From the cell containing the given text, extract its center point as (x, y) coordinate. 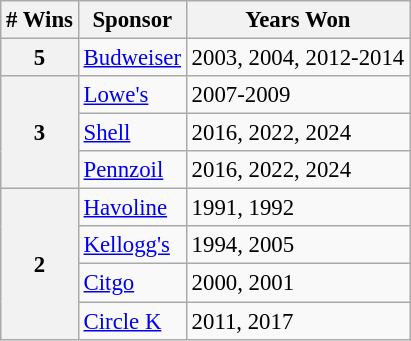
Lowe's (132, 95)
2011, 2017 (298, 321)
5 (40, 58)
Sponsor (132, 20)
1991, 1992 (298, 208)
Pennzoil (132, 170)
2007-2009 (298, 95)
Havoline (132, 208)
Years Won (298, 20)
2 (40, 264)
Circle K (132, 321)
# Wins (40, 20)
Shell (132, 133)
2000, 2001 (298, 283)
3 (40, 132)
Citgo (132, 283)
1994, 2005 (298, 245)
Budweiser (132, 58)
Kellogg's (132, 245)
2003, 2004, 2012-2014 (298, 58)
